Return [x, y] of the center of cell containing provided text 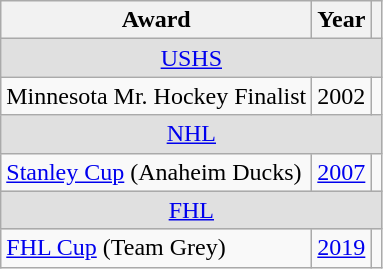
2002 [342, 96]
Award [156, 20]
2019 [342, 248]
Stanley Cup (Anaheim Ducks) [156, 172]
FHL [192, 210]
USHS [192, 58]
NHL [192, 134]
2007 [342, 172]
Year [342, 20]
FHL Cup (Team Grey) [156, 248]
Minnesota Mr. Hockey Finalist [156, 96]
